Locate the cell with the specified text and output its [x, y] center coordinate. 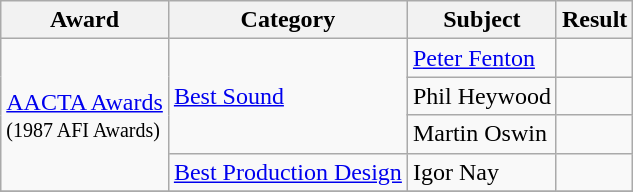
Award [85, 20]
AACTA Awards(1987 AFI Awards) [85, 115]
Best Sound [288, 96]
Category [288, 20]
Phil Heywood [482, 96]
Best Production Design [288, 172]
Peter Fenton [482, 58]
Result [594, 20]
Subject [482, 20]
Martin Oswin [482, 134]
Igor Nay [482, 172]
